For the text-containing cell, return its midpoint in (x, y) coordinate format. 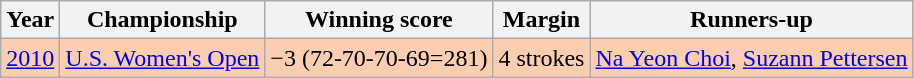
U.S. Women's Open (162, 58)
Winning score (379, 20)
Runners-up (752, 20)
4 strokes (542, 58)
Na Yeon Choi, Suzann Pettersen (752, 58)
Championship (162, 20)
2010 (30, 58)
Year (30, 20)
Margin (542, 20)
−3 (72-70-70-69=281) (379, 58)
